For the text-containing cell, return its midpoint in [X, Y] coordinate format. 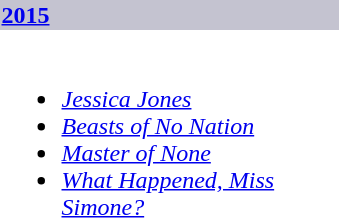
2015 [170, 15]
